Search for the cell housing the specified text and yield its [X, Y] center coordinate. 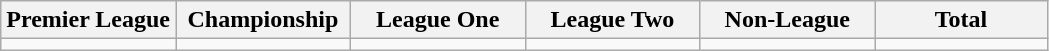
Championship [264, 20]
Total [962, 20]
League One [438, 20]
League Two [612, 20]
Non-League [788, 20]
Premier League [88, 20]
